Pinpoint the cell where the given text exists, returning its (X, Y) midpoint coordinate. 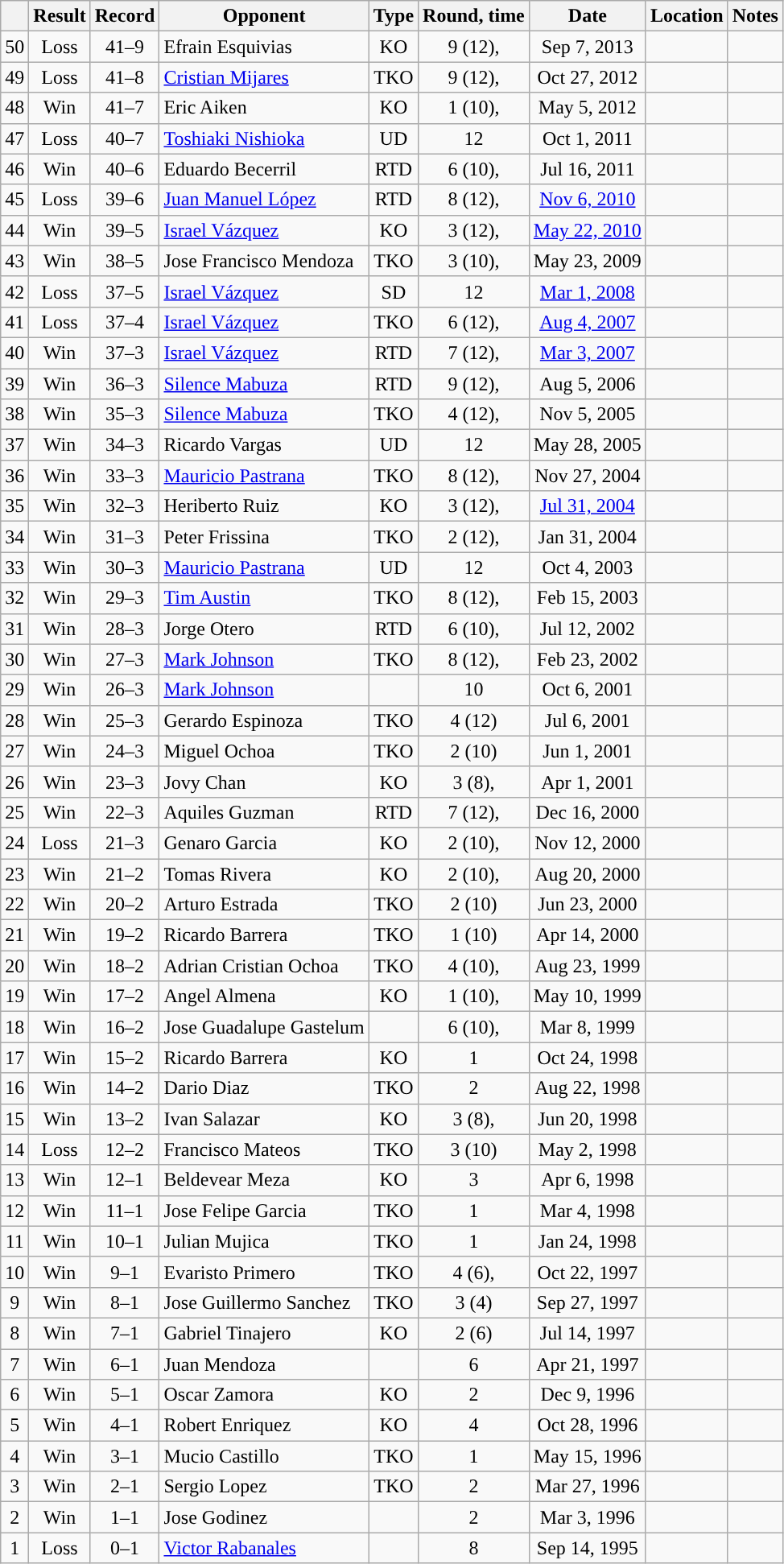
12–1 (125, 1180)
Apr 14, 2000 (588, 935)
37–3 (125, 353)
Oscar Zamora (264, 1395)
13 (14, 1180)
32–3 (125, 506)
1 (10) (474, 935)
Jose Felipe Garcia (264, 1211)
Jose Guillermo Sanchez (264, 1302)
21–2 (125, 873)
37–5 (125, 291)
3 (4) (474, 1302)
May 5, 2012 (588, 108)
40 (14, 353)
Date (588, 16)
7 (14, 1364)
41–9 (125, 47)
4 (6), (474, 1272)
45 (14, 200)
Mar 27, 1996 (588, 1487)
20–2 (125, 905)
May 2, 1998 (588, 1149)
7–1 (125, 1333)
30–3 (125, 567)
Dario Diaz (264, 1088)
26 (14, 782)
Jorge Otero (264, 629)
Gabriel Tinajero (264, 1333)
Nov 27, 2004 (588, 476)
Peter Frissina (264, 537)
Oct 28, 1996 (588, 1426)
Oct 24, 1998 (588, 1058)
Julian Mujica (264, 1241)
Gerardo Espinoza (264, 720)
Oct 4, 2003 (588, 567)
Mucio Castillo (264, 1456)
Robert Enriquez (264, 1426)
Miguel Ochoa (264, 751)
Ricardo Vargas (264, 445)
23–3 (125, 782)
16–2 (125, 1027)
Ivan Salazar (264, 1119)
Juan Mendoza (264, 1364)
27–3 (125, 659)
33–3 (125, 476)
Victor Rabanales (264, 1548)
34–3 (125, 445)
13–2 (125, 1119)
Eric Aiken (264, 108)
49 (14, 77)
Apr 1, 2001 (588, 782)
41 (14, 322)
31–3 (125, 537)
Aug 22, 1998 (588, 1088)
37 (14, 445)
47 (14, 138)
Sep 7, 2013 (588, 47)
30 (14, 659)
14 (14, 1149)
37–4 (125, 322)
4–1 (125, 1426)
Round, time (474, 16)
Oct 6, 2001 (588, 690)
Opponent (264, 16)
36–3 (125, 384)
27 (14, 751)
Heriberto Ruiz (264, 506)
Sep 27, 1997 (588, 1302)
Location (687, 16)
25 (14, 812)
18–2 (125, 966)
17 (14, 1058)
Jun 23, 2000 (588, 905)
Dec 9, 1996 (588, 1395)
1–1 (125, 1517)
50 (14, 47)
Jul 31, 2004 (588, 506)
May 23, 2009 (588, 261)
Nov 6, 2010 (588, 200)
8–1 (125, 1302)
16 (14, 1088)
32 (14, 598)
28 (14, 720)
31 (14, 629)
40–7 (125, 138)
May 15, 1996 (588, 1456)
39–5 (125, 230)
Jul 12, 2002 (588, 629)
May 10, 1999 (588, 997)
14–2 (125, 1088)
Mar 8, 1999 (588, 1027)
Sergio Lopez (264, 1487)
Oct 22, 1997 (588, 1272)
38 (14, 415)
34 (14, 537)
2 (12), (474, 537)
29–3 (125, 598)
2 (6) (474, 1333)
Notes (755, 16)
Aquiles Guzman (264, 812)
25–3 (125, 720)
15–2 (125, 1058)
Jun 1, 2001 (588, 751)
Jose Godinez (264, 1517)
Mar 3, 2007 (588, 353)
Beldevear Meza (264, 1180)
Jul 6, 2001 (588, 720)
5 (14, 1426)
26–3 (125, 690)
28–3 (125, 629)
4 (12), (474, 415)
Jovy Chan (264, 782)
Oct 1, 2011 (588, 138)
May 28, 2005 (588, 445)
Efrain Esquivias (264, 47)
Francisco Mateos (264, 1149)
Jul 14, 1997 (588, 1333)
36 (14, 476)
May 22, 2010 (588, 230)
Tim Austin (264, 598)
Tomas Rivera (264, 873)
Jan 24, 1998 (588, 1241)
48 (14, 108)
24–3 (125, 751)
9–1 (125, 1272)
Toshiaki Nishioka (264, 138)
Jose Francisco Mendoza (264, 261)
35–3 (125, 415)
Apr 6, 1998 (588, 1180)
Jose Guadalupe Gastelum (264, 1027)
24 (14, 843)
Mar 3, 1996 (588, 1517)
39–6 (125, 200)
Aug 20, 2000 (588, 873)
Feb 15, 2003 (588, 598)
Sep 14, 1995 (588, 1548)
Evaristo Primero (264, 1272)
40–6 (125, 169)
0–1 (125, 1548)
23 (14, 873)
Result (60, 16)
4 (10), (474, 966)
17–2 (125, 997)
39 (14, 384)
19 (14, 997)
Jun 20, 1998 (588, 1119)
6–1 (125, 1364)
21–3 (125, 843)
22–3 (125, 812)
Jul 16, 2011 (588, 169)
22 (14, 905)
11 (14, 1241)
38–5 (125, 261)
Cristian Mijares (264, 77)
Mar 1, 2008 (588, 291)
Nov 12, 2000 (588, 843)
Juan Manuel López (264, 200)
Dec 16, 2000 (588, 812)
44 (14, 230)
33 (14, 567)
10–1 (125, 1241)
41–7 (125, 108)
Jan 31, 2004 (588, 537)
SD (393, 291)
Arturo Estrada (264, 905)
Angel Almena (264, 997)
Type (393, 16)
Feb 23, 2002 (588, 659)
4 (12) (474, 720)
9 (14, 1302)
Aug 5, 2006 (588, 384)
20 (14, 966)
3 (10) (474, 1149)
Aug 23, 1999 (588, 966)
5–1 (125, 1395)
Oct 27, 2012 (588, 77)
Mar 4, 1998 (588, 1211)
21 (14, 935)
3–1 (125, 1456)
6 (12), (474, 322)
12–2 (125, 1149)
46 (14, 169)
Apr 21, 1997 (588, 1364)
Nov 5, 2005 (588, 415)
Record (125, 16)
19–2 (125, 935)
Eduardo Becerril (264, 169)
18 (14, 1027)
Adrian Cristian Ochoa (264, 966)
29 (14, 690)
15 (14, 1119)
41–8 (125, 77)
3 (10), (474, 261)
43 (14, 261)
Genaro Garcia (264, 843)
35 (14, 506)
2–1 (125, 1487)
Aug 4, 2007 (588, 322)
11–1 (125, 1211)
42 (14, 291)
